For the text-containing cell, return its midpoint in [x, y] coordinate format. 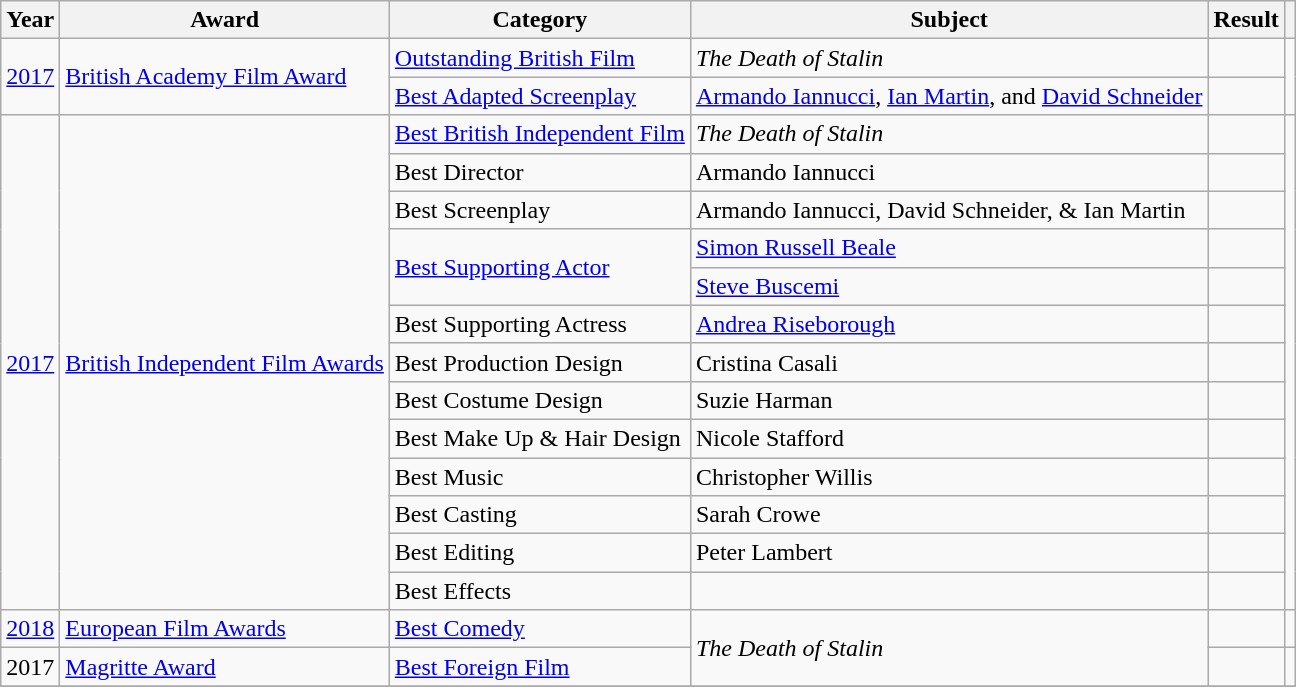
Sarah Crowe [949, 515]
Nicole Stafford [949, 438]
Cristina Casali [949, 362]
Best Comedy [540, 629]
Best Costume Design [540, 400]
Simon Russell Beale [949, 248]
Result [1246, 20]
Armando Iannucci, Ian Martin, and David Schneider [949, 96]
British Academy Film Award [225, 77]
Andrea Riseborough [949, 324]
Steve Buscemi [949, 286]
2018 [30, 629]
Best Screenplay [540, 210]
Best Foreign Film [540, 667]
Best Director [540, 172]
Christopher Willis [949, 477]
Best British Independent Film [540, 134]
Best Make Up & Hair Design [540, 438]
Award [225, 20]
Best Editing [540, 553]
Peter Lambert [949, 553]
Best Supporting Actress [540, 324]
Armando Iannucci [949, 172]
Best Supporting Actor [540, 267]
Outstanding British Film [540, 58]
British Independent Film Awards [225, 362]
Best Casting [540, 515]
Best Adapted Screenplay [540, 96]
Suzie Harman [949, 400]
Best Production Design [540, 362]
Magritte Award [225, 667]
Subject [949, 20]
Category [540, 20]
Best Effects [540, 591]
European Film Awards [225, 629]
Year [30, 20]
Best Music [540, 477]
Armando Iannucci, David Schneider, & Ian Martin [949, 210]
